Scan for the cell matching the given text and deliver its (X, Y) coordinate at center. 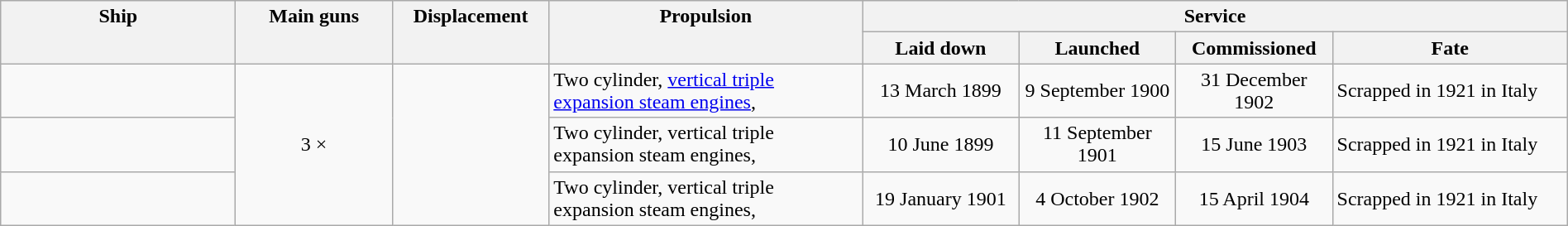
Laid down (941, 48)
Main guns (314, 32)
Propulsion (706, 32)
19 January 1901 (941, 199)
Commissioned (1254, 48)
Launched (1097, 48)
9 September 1900 (1097, 91)
Fate (1450, 48)
15 April 1904 (1254, 199)
Service (1216, 17)
3 × (314, 144)
13 March 1899 (941, 91)
Displacement (470, 32)
11 September 1901 (1097, 144)
4 October 1902 (1097, 199)
15 June 1903 (1254, 144)
Ship (118, 32)
31 December 1902 (1254, 91)
10 June 1899 (941, 144)
